Extract the [x, y] coordinate from the center of the cell holding the provided text.  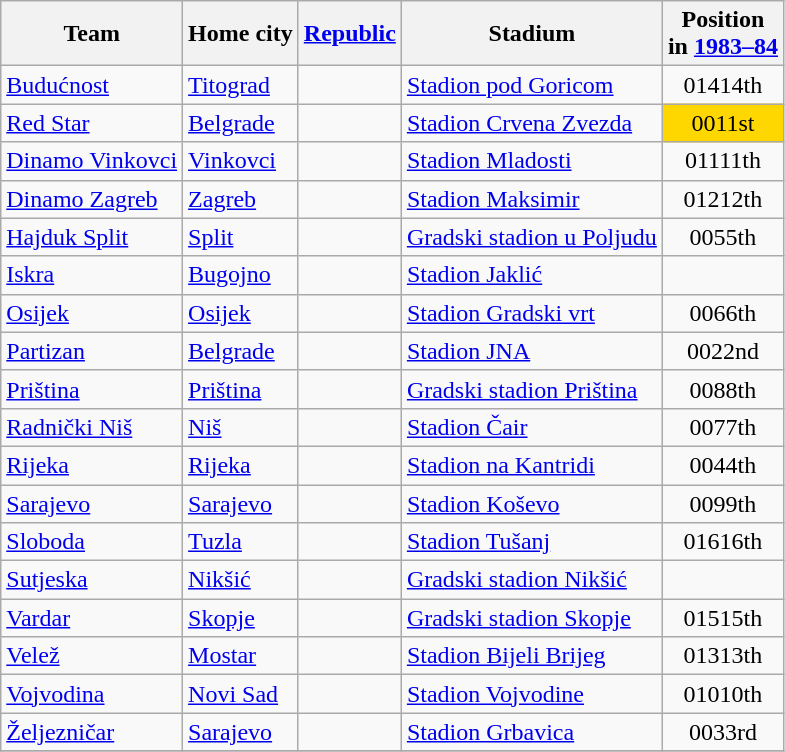
Stadion Gradski vrt [532, 313]
Stadium [532, 34]
Gradski stadion Nikšić [532, 580]
Stadion Tušanj [532, 542]
Radnički Niš [92, 427]
01212th [722, 199]
01313th [722, 656]
01010th [722, 694]
Stadion Bijeli Brijeg [532, 656]
Hajduk Split [92, 237]
Nikšić [241, 580]
Positionin 1983–84 [722, 34]
Stadion na Kantridi [532, 465]
0077th [722, 427]
Zagreb [241, 199]
Sutjeska [92, 580]
Bugojno [241, 275]
Stadion pod Goricom [532, 85]
Stadion Maksimir [532, 199]
Red Star [92, 123]
Home city [241, 34]
Split [241, 237]
0044th [722, 465]
Stadion Koševo [532, 503]
0088th [722, 389]
01414th [722, 85]
0099th [722, 503]
Dinamo Vinkovci [92, 161]
Stadion Jaklić [532, 275]
Stadion Čair [532, 427]
Dinamo Zagreb [92, 199]
Iskra [92, 275]
Željezničar [92, 732]
Stadion Crvena Zvezda [532, 123]
0011st [722, 123]
0066th [722, 313]
Gradski stadion Skopje [532, 618]
Vinkovci [241, 161]
0055th [722, 237]
Team [92, 34]
Niš [241, 427]
Tuzla [241, 542]
01616th [722, 542]
Velež [92, 656]
01515th [722, 618]
Partizan [92, 351]
Titograd [241, 85]
Republic [350, 34]
Vojvodina [92, 694]
Budućnost [92, 85]
Stadion JNA [532, 351]
Gradski stadion Priština [532, 389]
Skopje [241, 618]
Sloboda [92, 542]
Stadion Vojvodine [532, 694]
Mostar [241, 656]
01111th [722, 161]
0033rd [722, 732]
0022nd [722, 351]
Gradski stadion u Poljudu [532, 237]
Novi Sad [241, 694]
Stadion Grbavica [532, 732]
Stadion Mladosti [532, 161]
Vardar [92, 618]
